Find where the given text appears and provide that cell's center as [X, Y] coordinate. 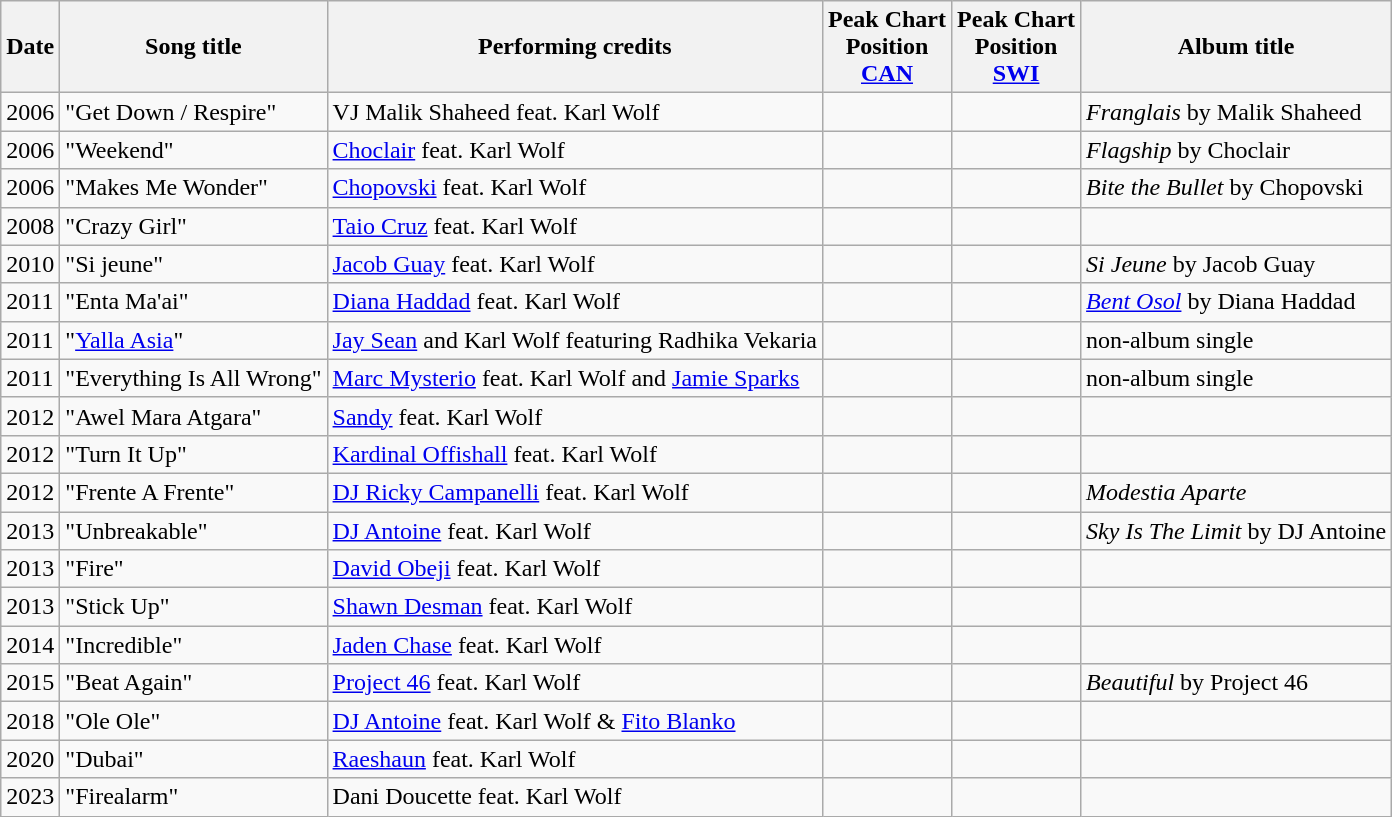
Jay Sean and Karl Wolf featuring Radhika Vekaria [574, 340]
"Unbreakable" [194, 531]
DJ Ricky Campanelli feat. Karl Wolf [574, 492]
DJ Antoine feat. Karl Wolf & Fito Blanko [574, 721]
Peak Chart PositionSWI [1016, 47]
Franglais by Malik Shaheed [1236, 112]
"Awel Mara Atgara" [194, 416]
Kardinal Offishall feat. Karl Wolf [574, 454]
2018 [30, 721]
"Crazy Girl" [194, 226]
2014 [30, 645]
Date [30, 47]
"Makes Me Wonder" [194, 188]
2008 [30, 226]
Beautiful by Project 46 [1236, 683]
Performing credits [574, 47]
Project 46 feat. Karl Wolf [574, 683]
Jacob Guay feat. Karl Wolf [574, 264]
"Everything Is All Wrong" [194, 378]
Dani Doucette feat. Karl Wolf [574, 797]
"Si jeune" [194, 264]
"Ole Ole" [194, 721]
Flagship by Choclair [1236, 150]
Si Jeune by Jacob Guay [1236, 264]
"Beat Again" [194, 683]
Bent Osol by Diana Haddad [1236, 302]
Raeshaun feat. Karl Wolf [574, 759]
Choclair feat. Karl Wolf [574, 150]
"Yalla Asia" [194, 340]
Song title [194, 47]
"Dubai" [194, 759]
"Turn It Up" [194, 454]
2020 [30, 759]
VJ Malik Shaheed feat. Karl Wolf [574, 112]
2015 [30, 683]
"Firealarm" [194, 797]
Sky Is The Limit by DJ Antoine [1236, 531]
"Incredible" [194, 645]
"Frente A Frente" [194, 492]
Chopovski feat. Karl Wolf [574, 188]
"Stick Up" [194, 607]
David Obeji feat. Karl Wolf [574, 569]
DJ Antoine feat. Karl Wolf [574, 531]
Album title [1236, 47]
"Weekend" [194, 150]
2010 [30, 264]
"Get Down / Respire" [194, 112]
Peak Chart PositionCAN [886, 47]
Bite the Bullet by Chopovski [1236, 188]
Jaden Chase feat. Karl Wolf [574, 645]
Modestia Aparte [1236, 492]
Shawn Desman feat. Karl Wolf [574, 607]
"Enta Ma'ai" [194, 302]
Diana Haddad feat. Karl Wolf [574, 302]
2023 [30, 797]
Sandy feat. Karl Wolf [574, 416]
Taio Cruz feat. Karl Wolf [574, 226]
"Fire" [194, 569]
Marc Mysterio feat. Karl Wolf and Jamie Sparks [574, 378]
